Output the (X, Y) coordinate of the center of the cell containing the given text.  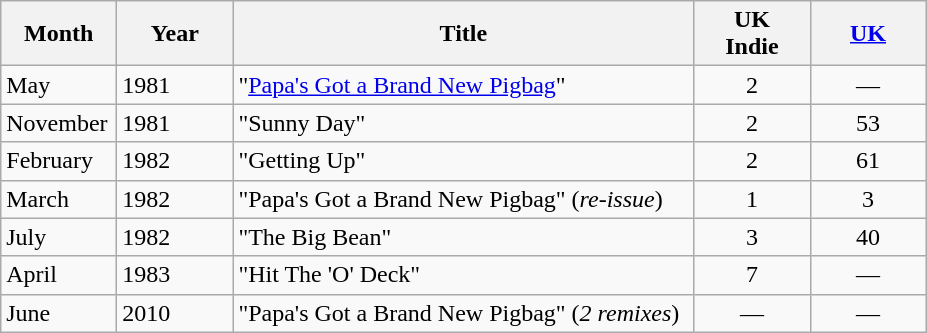
"Hit The 'O' Deck" (464, 275)
1983 (175, 275)
June (59, 313)
2010 (175, 313)
Year (175, 34)
"Getting Up" (464, 161)
53 (868, 123)
April (59, 275)
"Papa's Got a Brand New Pigbag" (2 remixes) (464, 313)
Title (464, 34)
May (59, 85)
"The Big Bean" (464, 237)
UKIndie (752, 34)
61 (868, 161)
7 (752, 275)
November (59, 123)
"Papa's Got a Brand New Pigbag" (re-issue) (464, 199)
March (59, 199)
Month (59, 34)
1 (752, 199)
"Sunny Day" (464, 123)
July (59, 237)
"Papa's Got a Brand New Pigbag" (464, 85)
UK (868, 34)
40 (868, 237)
February (59, 161)
